Return the (X, Y) coordinate for the center point of the cell that contains the specified text.  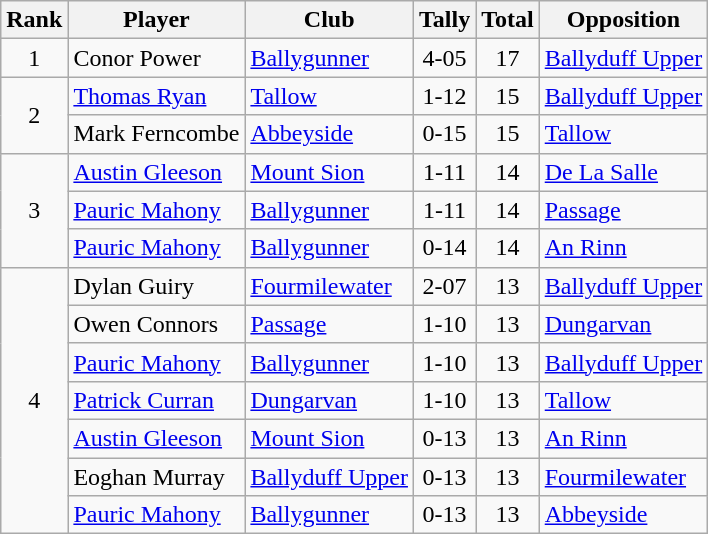
Conor Power (156, 58)
Club (330, 20)
1-12 (444, 96)
4 (34, 400)
Player (156, 20)
Tally (444, 20)
Mark Ferncombe (156, 134)
Thomas Ryan (156, 96)
17 (508, 58)
Eoghan Murray (156, 477)
2 (34, 115)
Opposition (624, 20)
Total (508, 20)
4-05 (444, 58)
Owen Connors (156, 324)
Rank (34, 20)
0-14 (444, 248)
0-15 (444, 134)
1 (34, 58)
Dylan Guiry (156, 286)
Patrick Curran (156, 400)
De La Salle (624, 172)
3 (34, 210)
2-07 (444, 286)
